Capture the cell that displays the provided text and extract its (x, y) central coordinate. 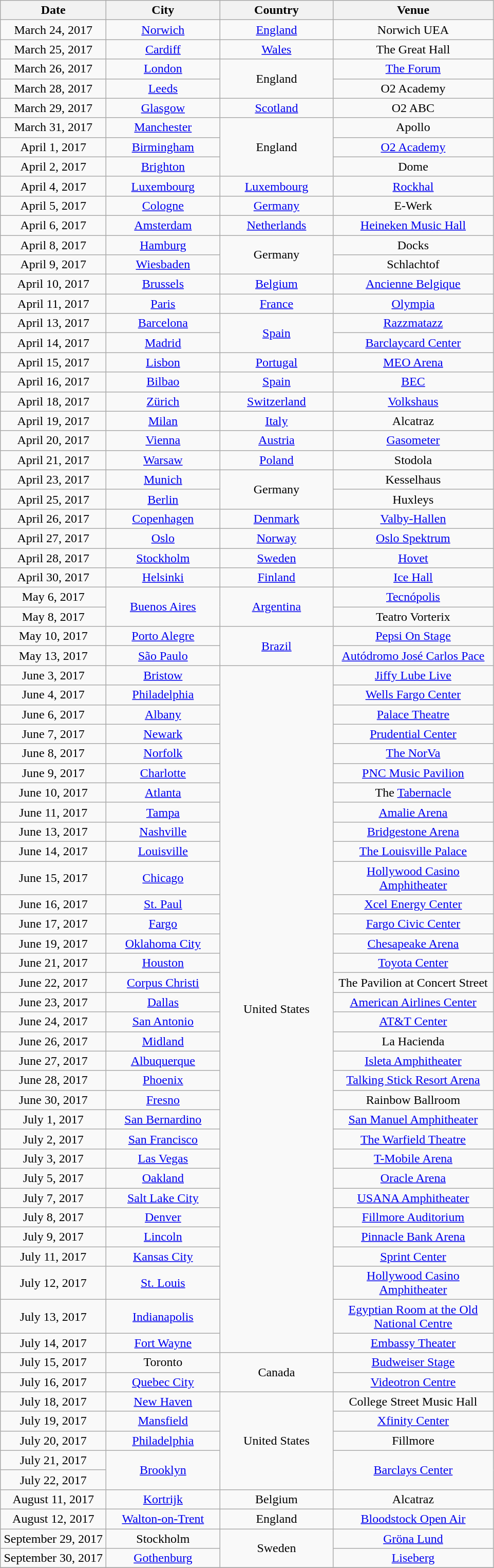
Kansas City (163, 1257)
June 13, 2017 (53, 832)
Walton-on-Trent (163, 1519)
Kesselhaus (413, 479)
Barclays Center (413, 1470)
April 20, 2017 (53, 440)
Bridgestone Arena (413, 832)
June 19, 2017 (53, 944)
Heineken Music Hall (413, 225)
September 29, 2017 (53, 1538)
Vienna (163, 440)
The Pavilion at Concert Street (413, 983)
City (163, 10)
St. Paul (163, 905)
May 13, 2017 (53, 656)
Date (53, 10)
Jiffy Lube Live (413, 675)
Newark (163, 734)
San Bernardino (163, 1119)
Fargo (163, 924)
Salt Lake City (163, 1198)
June 3, 2017 (53, 675)
Schlachtof (413, 265)
Canada (276, 1372)
Mansfield (163, 1421)
April 25, 2017 (53, 499)
June 17, 2017 (53, 924)
Lincoln (163, 1237)
June 26, 2017 (53, 1041)
June 15, 2017 (53, 878)
Pinnacle Bank Arena (413, 1237)
Kortrijk (163, 1499)
June 24, 2017 (53, 1022)
July 22, 2017 (53, 1480)
April 27, 2017 (53, 538)
July 13, 2017 (53, 1317)
Porto Alegre (163, 636)
Teatro Vorterix (413, 617)
Atlanta (163, 792)
Denmark (276, 519)
Norway (276, 538)
Munich (163, 479)
San Manuel Amphitheater (413, 1119)
Oklahoma City (163, 944)
Denver (163, 1217)
May 10, 2017 (53, 636)
July 7, 2017 (53, 1198)
Italy (276, 421)
AT&T Center (413, 1022)
Scotland (276, 108)
June 16, 2017 (53, 905)
Oakland (163, 1178)
Berlin (163, 499)
Wells Fargo Center (413, 695)
Oracle Arena (413, 1178)
Apollo (413, 127)
March 25, 2017 (53, 49)
July 20, 2017 (53, 1441)
Olympia (413, 304)
Bilbao (163, 382)
July 12, 2017 (53, 1283)
Phoenix (163, 1080)
July 5, 2017 (53, 1178)
April 8, 2017 (53, 245)
Fort Wayne (163, 1343)
Huxleys (413, 499)
Buenos Aires (163, 607)
Indianapolis (163, 1317)
Egyptian Room at the Old National Centre (413, 1317)
Dallas (163, 1002)
Las Vegas (163, 1158)
Valby-Hallen (413, 519)
The Warfield Theatre (413, 1139)
Albany (163, 714)
Brazil (276, 646)
College Street Music Hall (413, 1401)
San Francisco (163, 1139)
Quebec City (163, 1382)
Volkshaus (413, 401)
Xfinity Center (413, 1421)
San Antonio (163, 1022)
April 4, 2017 (53, 186)
Barclaycard Center (413, 343)
April 2, 2017 (53, 167)
Gothenburg (163, 1558)
Netherlands (276, 225)
BEC (413, 382)
London (163, 69)
Houston (163, 963)
Toyota Center (413, 963)
Milan (163, 421)
June 30, 2017 (53, 1100)
April 11, 2017 (53, 304)
Ancienne Belgique (413, 284)
Midland (163, 1041)
Paris (163, 304)
April 18, 2017 (53, 401)
Budweiser Stage (413, 1362)
June 28, 2017 (53, 1080)
Barcelona (163, 323)
August 11, 2017 (53, 1499)
PNC Music Pavilion (413, 773)
June 7, 2017 (53, 734)
Gröna Lund (413, 1538)
Louisville (163, 851)
Wiesbaden (163, 265)
Norfolk (163, 753)
Norwich (163, 30)
July 19, 2017 (53, 1421)
Fillmore Auditorium (413, 1217)
April 26, 2017 (53, 519)
April 16, 2017 (53, 382)
Birmingham (163, 147)
Palace Theatre (413, 714)
Copenhagen (163, 519)
April 10, 2017 (53, 284)
Prudential Center (413, 734)
Gasometer (413, 440)
April 6, 2017 (53, 225)
Madrid (163, 343)
Nashville (163, 832)
July 2, 2017 (53, 1139)
March 28, 2017 (53, 88)
Leeds (163, 88)
June 10, 2017 (53, 792)
April 13, 2017 (53, 323)
May 6, 2017 (53, 597)
May 8, 2017 (53, 617)
April 14, 2017 (53, 343)
Charlotte (163, 773)
Zürich (163, 401)
July 1, 2017 (53, 1119)
Chicago (163, 878)
Brussels (163, 284)
Amalie Arena (413, 812)
USANA Amphitheater (413, 1198)
April 15, 2017 (53, 362)
April 30, 2017 (53, 578)
France (276, 304)
Chesapeake Arena (413, 944)
Tecnópolis (413, 597)
March 24, 2017 (53, 30)
June 6, 2017 (53, 714)
August 12, 2017 (53, 1519)
Finland (276, 578)
Manchester (163, 127)
June 11, 2017 (53, 812)
Portugal (276, 362)
Bloodstock Open Air (413, 1519)
Corpus Christi (163, 983)
The Great Hall (413, 49)
Autódromo José Carlos Pace (413, 656)
Oslo (163, 538)
Fresno (163, 1100)
T-Mobile Arena (413, 1158)
March 31, 2017 (53, 127)
Country (276, 10)
E-Werk (413, 206)
Switzerland (276, 401)
Talking Stick Resort Arena (413, 1080)
June 27, 2017 (53, 1061)
April 9, 2017 (53, 265)
April 5, 2017 (53, 206)
July 15, 2017 (53, 1362)
July 21, 2017 (53, 1460)
June 4, 2017 (53, 695)
The Louisville Palace (413, 851)
Helsinki (163, 578)
Poland (276, 460)
April 1, 2017 (53, 147)
Xcel Energy Center (413, 905)
June 14, 2017 (53, 851)
Tampa (163, 812)
July 14, 2017 (53, 1343)
June 9, 2017 (53, 773)
Amsterdam (163, 225)
Liseberg (413, 1558)
Brighton (163, 167)
Austria (276, 440)
Docks (413, 245)
Rockhal (413, 186)
Wales (276, 49)
Warsaw (163, 460)
Cologne (163, 206)
The Tabernacle (413, 792)
Brooklyn (163, 1470)
July 9, 2017 (53, 1237)
March 26, 2017 (53, 69)
Hovet (413, 558)
Ice Hall (413, 578)
Albuquerque (163, 1061)
Videotron Centre (413, 1382)
Toronto (163, 1362)
MEO Arena (413, 362)
Fillmore (413, 1441)
Glasgow (163, 108)
June 21, 2017 (53, 963)
July 16, 2017 (53, 1382)
July 3, 2017 (53, 1158)
São Paulo (163, 656)
March 29, 2017 (53, 108)
September 30, 2017 (53, 1558)
Oslo Spektrum (413, 538)
The Forum (413, 69)
Embassy Theater (413, 1343)
Bristow (163, 675)
American Airlines Center (413, 1002)
Norwich UEA (413, 30)
Razzmatazz (413, 323)
Argentina (276, 607)
New Haven (163, 1401)
Isleta Amphitheater (413, 1061)
April 23, 2017 (53, 479)
April 19, 2017 (53, 421)
Venue (413, 10)
Pepsi On Stage (413, 636)
Rainbow Ballroom (413, 1100)
Stodola (413, 460)
July 18, 2017 (53, 1401)
Fargo Civic Center (413, 924)
Hamburg (163, 245)
Sprint Center (413, 1257)
Cardiff (163, 49)
July 11, 2017 (53, 1257)
Lisbon (163, 362)
La Hacienda (413, 1041)
July 8, 2017 (53, 1217)
Dome (413, 167)
The NorVa (413, 753)
June 23, 2017 (53, 1002)
June 22, 2017 (53, 983)
O2 ABC (413, 108)
April 28, 2017 (53, 558)
April 21, 2017 (53, 460)
June 8, 2017 (53, 753)
St. Louis (163, 1283)
